Pinpoint the cell where the given text exists, returning its [x, y] midpoint coordinate. 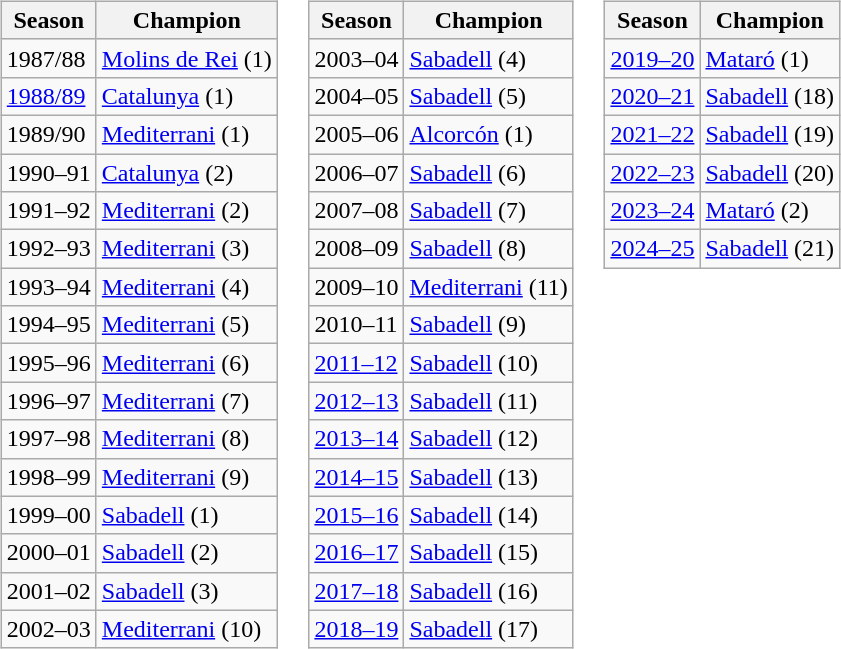
Sabadell (17) [488, 629]
2006–07 [356, 173]
Sabadell (5) [488, 96]
Mediterrani (10) [186, 629]
Mediterrani (1) [186, 134]
Mediterrani (6) [186, 363]
1993–94 [48, 287]
2020–21 [652, 96]
Mediterrani (9) [186, 477]
Sabadell (11) [488, 401]
2017–18 [356, 591]
Mediterrani (4) [186, 287]
Sabadell (3) [186, 591]
2004–05 [356, 96]
Sabadell (12) [488, 439]
2008–09 [356, 249]
Sabadell (21) [770, 249]
Sabadell (6) [488, 173]
2019–20 [652, 58]
1991–92 [48, 211]
1996–97 [48, 401]
Sabadell (14) [488, 515]
1995–96 [48, 363]
2024–25 [652, 249]
Mediterrani (7) [186, 401]
2010–11 [356, 325]
Sabadell (19) [770, 134]
2023–24 [652, 211]
Sabadell (16) [488, 591]
Sabadell (2) [186, 553]
Sabadell (9) [488, 325]
Sabadell (18) [770, 96]
Sabadell (8) [488, 249]
1994–95 [48, 325]
2009–10 [356, 287]
2015–16 [356, 515]
2021–22 [652, 134]
Sabadell (10) [488, 363]
Mataró (1) [770, 58]
Mediterrani (8) [186, 439]
1998–99 [48, 477]
Mediterrani (11) [488, 287]
Mediterrani (2) [186, 211]
Mediterrani (3) [186, 249]
1999–00 [48, 515]
Sabadell (13) [488, 477]
2005–06 [356, 134]
1987/88 [48, 58]
2001–02 [48, 591]
Catalunya (1) [186, 96]
2000–01 [48, 553]
Alcorcón (1) [488, 134]
2003–04 [356, 58]
2016–17 [356, 553]
Mataró (2) [770, 211]
Sabadell (4) [488, 58]
1989/90 [48, 134]
1990–91 [48, 173]
Sabadell (7) [488, 211]
2014–15 [356, 477]
Sabadell (20) [770, 173]
2022–23 [652, 173]
Sabadell (1) [186, 515]
2013–14 [356, 439]
Sabadell (15) [488, 553]
Molins de Rei (1) [186, 58]
2012–13 [356, 401]
2011–12 [356, 363]
2002–03 [48, 629]
1997–98 [48, 439]
2007–08 [356, 211]
1992–93 [48, 249]
2018–19 [356, 629]
Mediterrani (5) [186, 325]
1988/89 [48, 96]
Catalunya (2) [186, 173]
